Search for the cell housing the specified text and yield its [x, y] center coordinate. 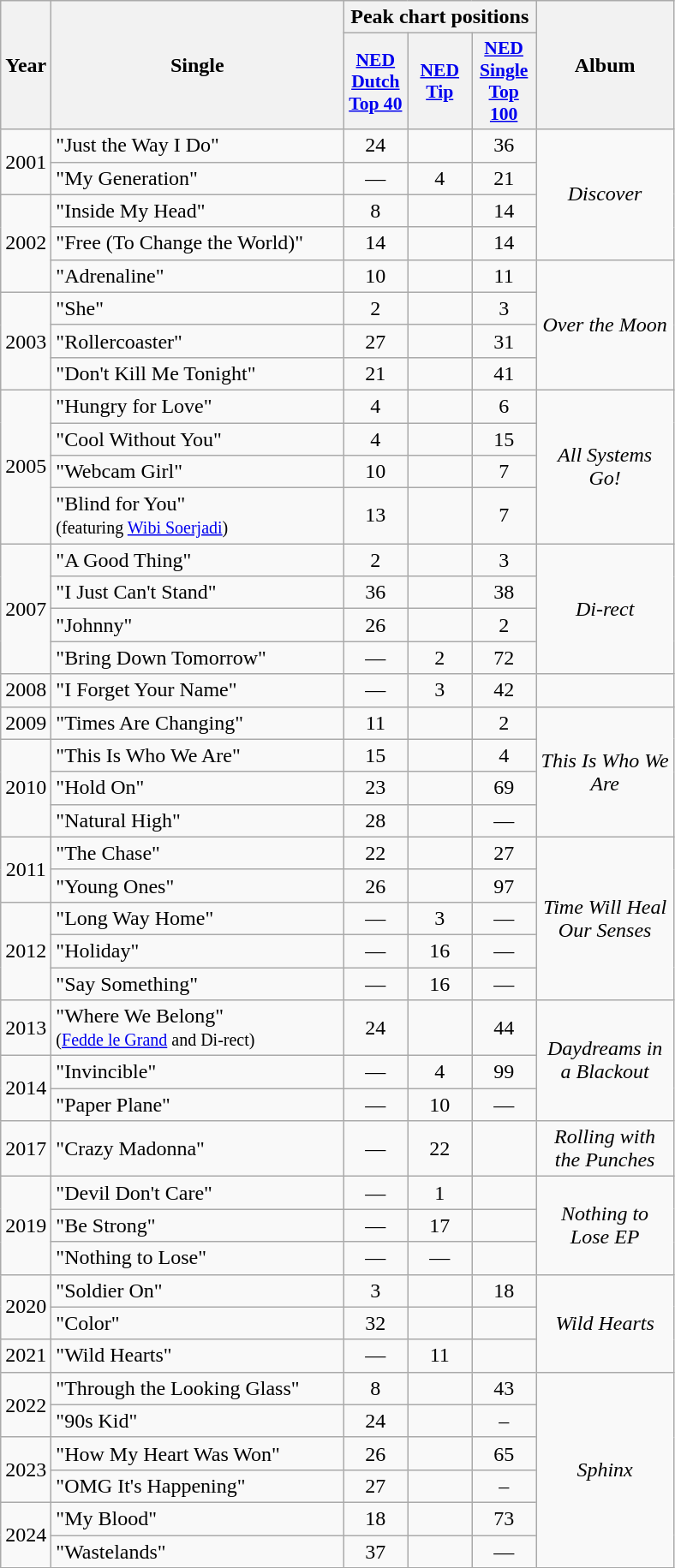
"Invincible" [197, 1072]
NEDDutch Top 40 [375, 81]
"I Forget Your Name" [197, 690]
"Cool Without You" [197, 439]
6 [504, 406]
Nothing to Lose EP [605, 1225]
Peak chart positions [440, 17]
31 [504, 341]
"A Good Thing" [197, 560]
"90s Kid" [197, 1421]
"Young Ones" [197, 885]
"Webcam Girl" [197, 472]
2012 [26, 951]
1 [440, 1193]
37 [375, 1551]
97 [504, 885]
"Color" [197, 1323]
17 [440, 1225]
"Don't Kill Me Tonight" [197, 373]
Over the Moon [605, 325]
"Crazy Madonna" [197, 1149]
2023 [26, 1470]
2003 [26, 341]
"The Chase" [197, 853]
2010 [26, 788]
"Holiday" [197, 951]
2002 [26, 243]
"Just the Way I Do" [197, 146]
Daydreams in a Blackout [605, 1060]
"Say Something" [197, 984]
2011 [26, 869]
43 [504, 1388]
2017 [26, 1149]
2005 [26, 466]
"Times Are Changing" [197, 723]
"Hungry for Love" [197, 406]
Di-rect [605, 609]
Rolling with the Punches [605, 1149]
38 [504, 593]
2001 [26, 162]
NEDSingle Top 100 [504, 81]
"Devil Don't Care" [197, 1193]
2014 [26, 1088]
"Where We Belong"(Fedde le Grand and Di-rect) [197, 1028]
"My Generation" [197, 178]
"Bring Down Tomorrow" [197, 658]
"Through the Looking Glass" [197, 1388]
"Rollercoaster" [197, 341]
"Soldier On" [197, 1291]
2024 [26, 1535]
28 [375, 820]
"Free (To Change the World)" [197, 243]
Single [197, 65]
"Natural High" [197, 820]
44 [504, 1028]
"Hold On" [197, 788]
2019 [26, 1225]
2008 [26, 690]
"This Is Who We Are" [197, 755]
"Long Way Home" [197, 918]
NEDTip [440, 81]
"Paper Plane" [197, 1105]
Album [605, 65]
Wild Hearts [605, 1323]
"Inside My Head" [197, 211]
99 [504, 1072]
"She" [197, 308]
23 [375, 788]
2009 [26, 723]
"How My Heart Was Won" [197, 1453]
2020 [26, 1307]
2007 [26, 609]
Discover [605, 194]
"Wastelands" [197, 1551]
72 [504, 658]
"Be Strong" [197, 1225]
"Adrenaline" [197, 276]
"Johnny" [197, 625]
41 [504, 373]
42 [504, 690]
"I Just Can't Stand" [197, 593]
65 [504, 1453]
32 [375, 1323]
"Blind for You"(featuring Wibi Soerjadi) [197, 516]
Time Will Heal Our Senses [605, 918]
69 [504, 788]
13 [375, 516]
"OMG It's Happening" [197, 1486]
2022 [26, 1404]
"Wild Hearts" [197, 1356]
"Nothing to Lose" [197, 1258]
Sphinx [605, 1470]
All Systems Go! [605, 466]
This Is Who We Are [605, 772]
"My Blood" [197, 1518]
73 [504, 1518]
2021 [26, 1356]
2013 [26, 1028]
Year [26, 65]
